Scan for the cell matching the given text and deliver its (X, Y) coordinate at center. 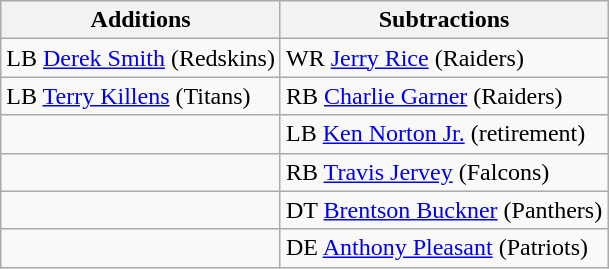
LB Terry Killens (Titans) (141, 96)
Subtractions (444, 20)
LB Derek Smith (Redskins) (141, 58)
Additions (141, 20)
WR Jerry Rice (Raiders) (444, 58)
DE Anthony Pleasant (Patriots) (444, 248)
RB Charlie Garner (Raiders) (444, 96)
RB Travis Jervey (Falcons) (444, 172)
DT Brentson Buckner (Panthers) (444, 210)
LB Ken Norton Jr. (retirement) (444, 134)
